Provide the (X, Y) coordinate of the cell's center where the given text is located.  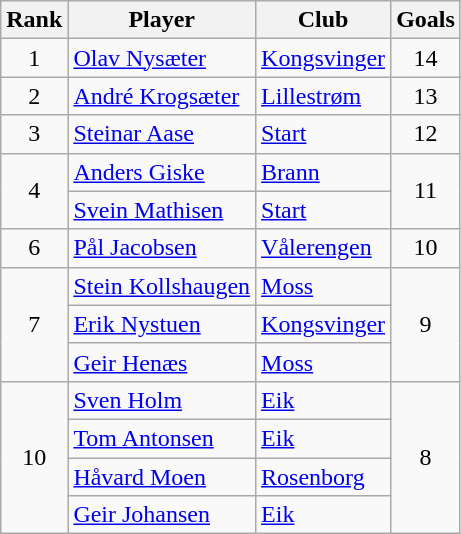
Svein Mathisen (162, 210)
Goals (426, 20)
Lillestrøm (324, 96)
13 (426, 96)
Club (324, 20)
Geir Johansen (162, 515)
Pål Jacobsen (162, 248)
Sven Holm (162, 400)
7 (34, 324)
Brann (324, 172)
Olav Nysæter (162, 58)
Rosenborg (324, 477)
11 (426, 191)
Erik Nystuen (162, 324)
3 (34, 134)
9 (426, 324)
2 (34, 96)
André Krogsæter (162, 96)
Anders Giske (162, 172)
Stein Kollshaugen (162, 286)
6 (34, 248)
Rank (34, 20)
Player (162, 20)
Håvard Moen (162, 477)
12 (426, 134)
Steinar Aase (162, 134)
Tom Antonsen (162, 438)
8 (426, 457)
1 (34, 58)
Geir Henæs (162, 362)
14 (426, 58)
Vålerengen (324, 248)
4 (34, 191)
